Locate the cell with the specified text and output its [x, y] center coordinate. 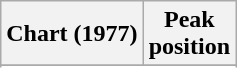
Chart (1977) [72, 34]
Peakposition [189, 34]
